Search for the cell housing the specified text and yield its [X, Y] center coordinate. 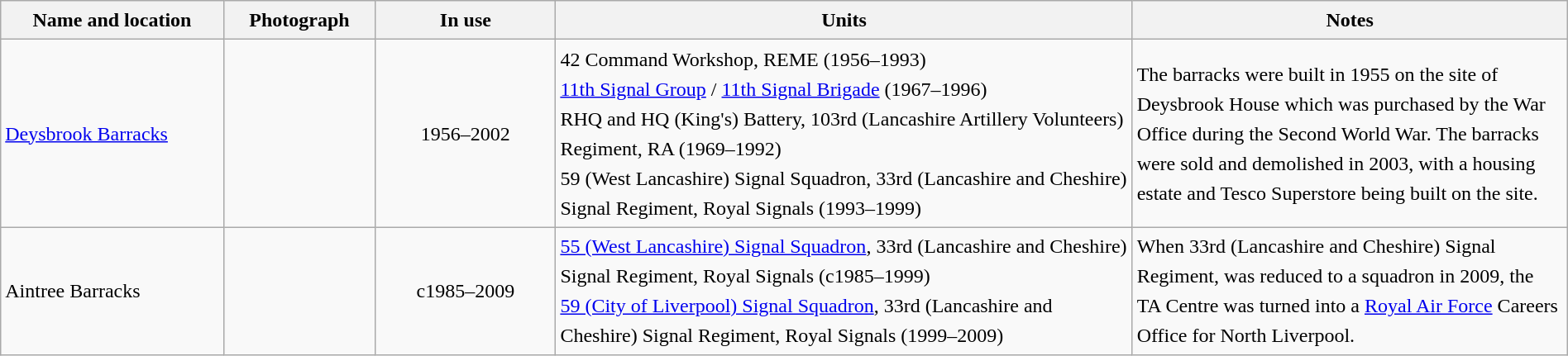
c1985–2009 [466, 291]
1956–2002 [466, 134]
Units [844, 20]
Aintree Barracks [112, 291]
Deysbrook Barracks [112, 134]
Name and location [112, 20]
In use [466, 20]
Notes [1350, 20]
Photograph [299, 20]
